Provide the [X, Y] coordinate of the cell's center where the given text is located.  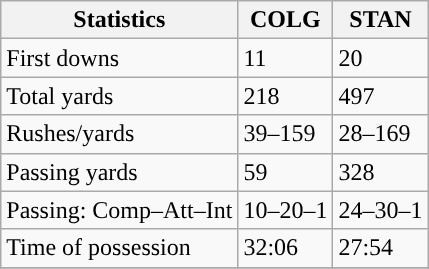
COLG [286, 20]
10–20–1 [286, 210]
Rushes/yards [120, 134]
328 [380, 172]
Time of possession [120, 248]
First downs [120, 58]
39–159 [286, 134]
Total yards [120, 96]
11 [286, 58]
28–169 [380, 134]
27:54 [380, 248]
Passing: Comp–Att–Int [120, 210]
32:06 [286, 248]
STAN [380, 20]
20 [380, 58]
Statistics [120, 20]
24–30–1 [380, 210]
218 [286, 96]
497 [380, 96]
59 [286, 172]
Passing yards [120, 172]
